Extract the [X, Y] coordinate from the center of the cell holding the provided text.  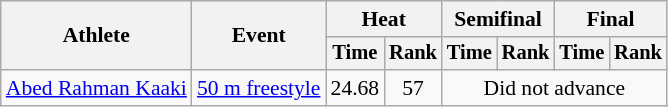
Event [259, 36]
Semifinal [498, 19]
Abed Rahman Kaaki [96, 88]
Athlete [96, 36]
57 [413, 88]
Heat [384, 19]
Final [610, 19]
24.68 [356, 88]
50 m freestyle [259, 88]
Did not advance [554, 88]
